Extract the [X, Y] coordinate from the center of the cell holding the provided text.  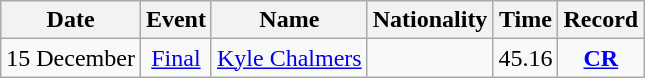
Event [176, 20]
Name [289, 20]
Date [71, 20]
15 December [71, 58]
CR [601, 58]
45.16 [526, 58]
Nationality [430, 20]
Final [176, 58]
Time [526, 20]
Record [601, 20]
Kyle Chalmers [289, 58]
